Search for the cell housing the specified text and yield its [x, y] center coordinate. 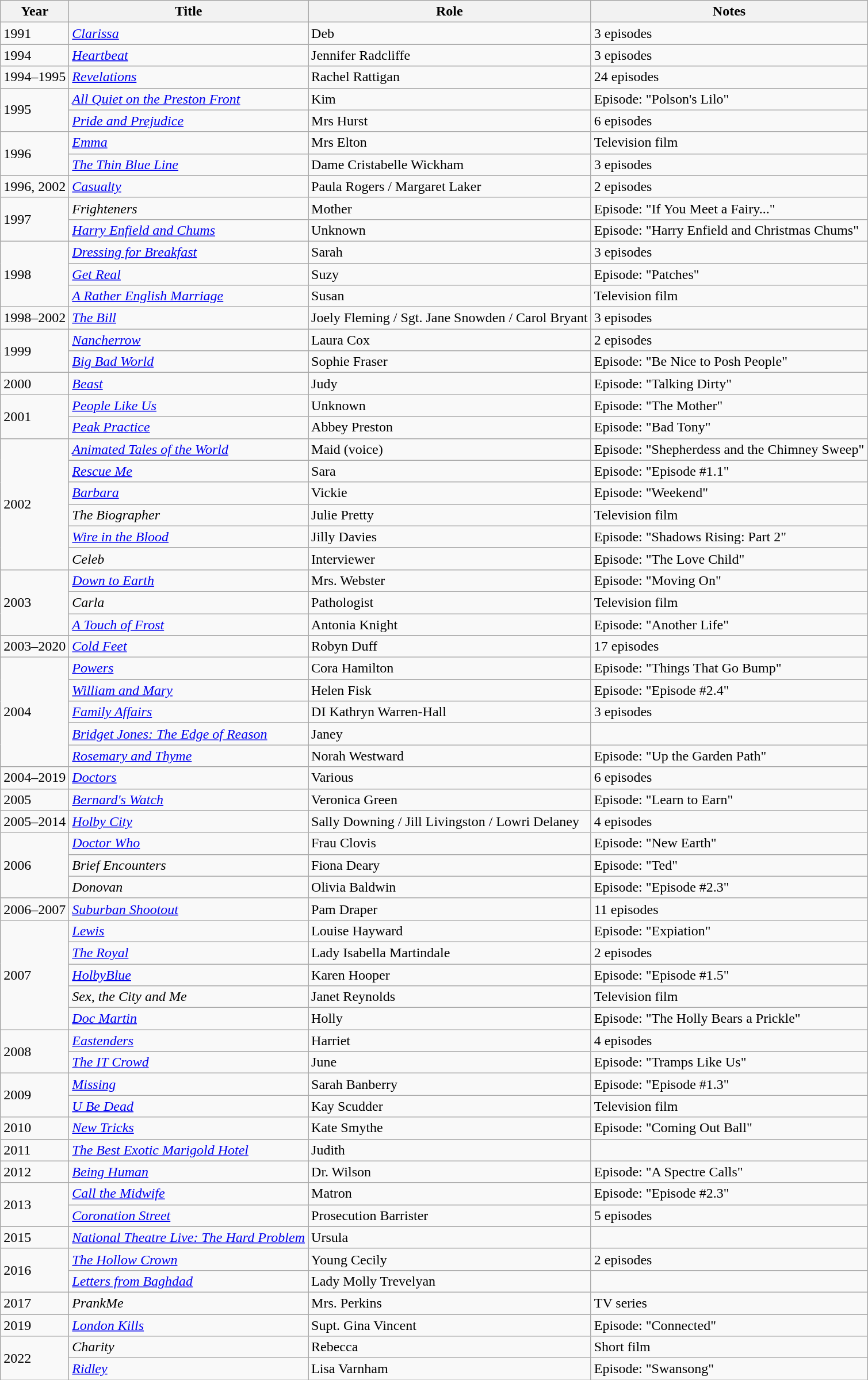
Joely Fleming / Sgt. Jane Snowden / Carol Bryant [450, 318]
Janet Reynolds [450, 997]
A Touch of Frost [189, 624]
Donovan [189, 887]
Ursula [450, 1237]
Episode: "Episode #1.1" [729, 471]
2006 [35, 865]
2010 [35, 1128]
Pride and Prejudice [189, 121]
The Hollow Crown [189, 1259]
Big Bad World [189, 362]
The Royal [189, 953]
Get Real [189, 274]
2011 [35, 1150]
Harriet [450, 1041]
2012 [35, 1172]
Revelations [189, 77]
Janey [450, 734]
Dr. Wilson [450, 1172]
Episode: "Swansong" [729, 1369]
Sara [450, 471]
Sex, the City and Me [189, 997]
Susan [450, 296]
2017 [35, 1303]
Sally Downing / Jill Livingston / Lowri Delaney [450, 821]
Episode: "Another Life" [729, 624]
Episode: "Weekend" [729, 493]
1996, 2002 [35, 186]
A Rather English Marriage [189, 296]
Letters from Baghdad [189, 1281]
Lisa Varnham [450, 1369]
Episode: "Episode #1.3" [729, 1084]
Antonia Knight [450, 624]
Episode: "The Love Child" [729, 559]
Episode: "Polson's Lilo" [729, 99]
Rosemary and Thyme [189, 756]
Year [35, 12]
Sarah Banberry [450, 1084]
Episode: "Bad Tony" [729, 427]
Beast [189, 384]
Episode: "Talking Dirty" [729, 384]
PrankMe [189, 1303]
2005–2014 [35, 821]
Lady Isabella Martindale [450, 953]
Episode: "New Earth" [729, 843]
Episode: "The Mother" [729, 406]
Holby City [189, 821]
Episode: "Expiation" [729, 931]
Role [450, 12]
Mrs. Webster [450, 580]
Celeb [189, 559]
Vickie [450, 493]
Lewis [189, 931]
Episode: "Be Nice to Posh People" [729, 362]
2019 [35, 1325]
The IT Crowd [189, 1062]
Dressing for Breakfast [189, 252]
Charity [189, 1347]
Doc Martin [189, 1019]
2005 [35, 800]
William and Mary [189, 690]
Jilly Davies [450, 537]
Episode: "Shepherdess and the Chimney Sweep" [729, 449]
Episode: "Coming Out Ball" [729, 1128]
Dame Cristabelle Wickham [450, 165]
Maid (voice) [450, 449]
DI Kathryn Warren-Hall [450, 712]
U Be Dead [189, 1106]
2003 [35, 602]
Supt. Gina Vincent [450, 1325]
1997 [35, 219]
Ridley [189, 1369]
2022 [35, 1358]
Mother [450, 208]
Notes [729, 12]
Sophie Fraser [450, 362]
Mrs Elton [450, 143]
Rescue Me [189, 471]
Judith [450, 1150]
Brief Encounters [189, 865]
The Best Exotic Marigold Hotel [189, 1150]
Prosecution Barrister [450, 1215]
Down to Earth [189, 580]
Rachel Rattigan [450, 77]
1996 [35, 154]
Jennifer Radcliffe [450, 55]
Carla [189, 602]
Karen Hooper [450, 975]
Lady Molly Trevelyan [450, 1281]
Animated Tales of the World [189, 449]
HolbyBlue [189, 975]
1991 [35, 33]
Title [189, 12]
Being Human [189, 1172]
Episode: "Moving On" [729, 580]
Doctors [189, 778]
Rebecca [450, 1347]
The Thin Blue Line [189, 165]
New Tricks [189, 1128]
2016 [35, 1270]
Louise Hayward [450, 931]
Episode: "Ted" [729, 865]
Laura Cox [450, 340]
Cora Hamilton [450, 668]
Norah Westward [450, 756]
Episode: "Connected" [729, 1325]
Abbey Preston [450, 427]
Nancherrow [189, 340]
Matron [450, 1194]
Deb [450, 33]
Veronica Green [450, 800]
Episode: "The Holly Bears a Prickle" [729, 1019]
All Quiet on the Preston Front [189, 99]
Various [450, 778]
Powers [189, 668]
2001 [35, 416]
Paula Rogers / Margaret Laker [450, 186]
Episode: "Patches" [729, 274]
Emma [189, 143]
2006–2007 [35, 909]
Kate Smythe [450, 1128]
Short film [729, 1347]
Pam Draper [450, 909]
Fiona Deary [450, 865]
Bernard's Watch [189, 800]
Suburban Shootout [189, 909]
2007 [35, 974]
Mrs. Perkins [450, 1303]
11 episodes [729, 909]
24 episodes [729, 77]
Clarissa [189, 33]
Suzy [450, 274]
Judy [450, 384]
Peak Practice [189, 427]
Casualty [189, 186]
Robyn Duff [450, 647]
Eastenders [189, 1041]
Helen Fisk [450, 690]
Missing [189, 1084]
Interviewer [450, 559]
2000 [35, 384]
Doctor Who [189, 843]
Family Affairs [189, 712]
Episode: "Tramps Like Us" [729, 1062]
People Like Us [189, 406]
Kay Scudder [450, 1106]
Frau Clovis [450, 843]
Holly [450, 1019]
2004 [35, 712]
Julie Pretty [450, 515]
Episode: "Up the Garden Path" [729, 756]
17 episodes [729, 647]
June [450, 1062]
1994–1995 [35, 77]
Episode: "If You Meet a Fairy..." [729, 208]
Pathologist [450, 602]
5 episodes [729, 1215]
Barbara [189, 493]
Episode: "Episode #1.5" [729, 975]
Wire in the Blood [189, 537]
Episode: "Episode #2.4" [729, 690]
Episode: "Things That Go Bump" [729, 668]
Coronation Street [189, 1215]
Episode: "A Spectre Calls" [729, 1172]
2008 [35, 1052]
Heartbeat [189, 55]
1998 [35, 274]
2002 [35, 504]
Harry Enfield and Chums [189, 230]
2004–2019 [35, 778]
Kim [450, 99]
2003–2020 [35, 647]
National Theatre Live: The Hard Problem [189, 1237]
Episode: "Harry Enfield and Christmas Chums" [729, 230]
Young Cecily [450, 1259]
TV series [729, 1303]
Bridget Jones: The Edge of Reason [189, 734]
1998–2002 [35, 318]
2013 [35, 1205]
Episode: "Shadows Rising: Part 2" [729, 537]
2009 [35, 1095]
Olivia Baldwin [450, 887]
1995 [35, 110]
1999 [35, 351]
2015 [35, 1237]
Call the Midwife [189, 1194]
The Bill [189, 318]
1994 [35, 55]
Mrs Hurst [450, 121]
Episode: "Learn to Earn" [729, 800]
Cold Feet [189, 647]
Frighteners [189, 208]
Sarah [450, 252]
The Biographer [189, 515]
London Kills [189, 1325]
